Output the (x, y) coordinate of the center of the cell containing the given text.  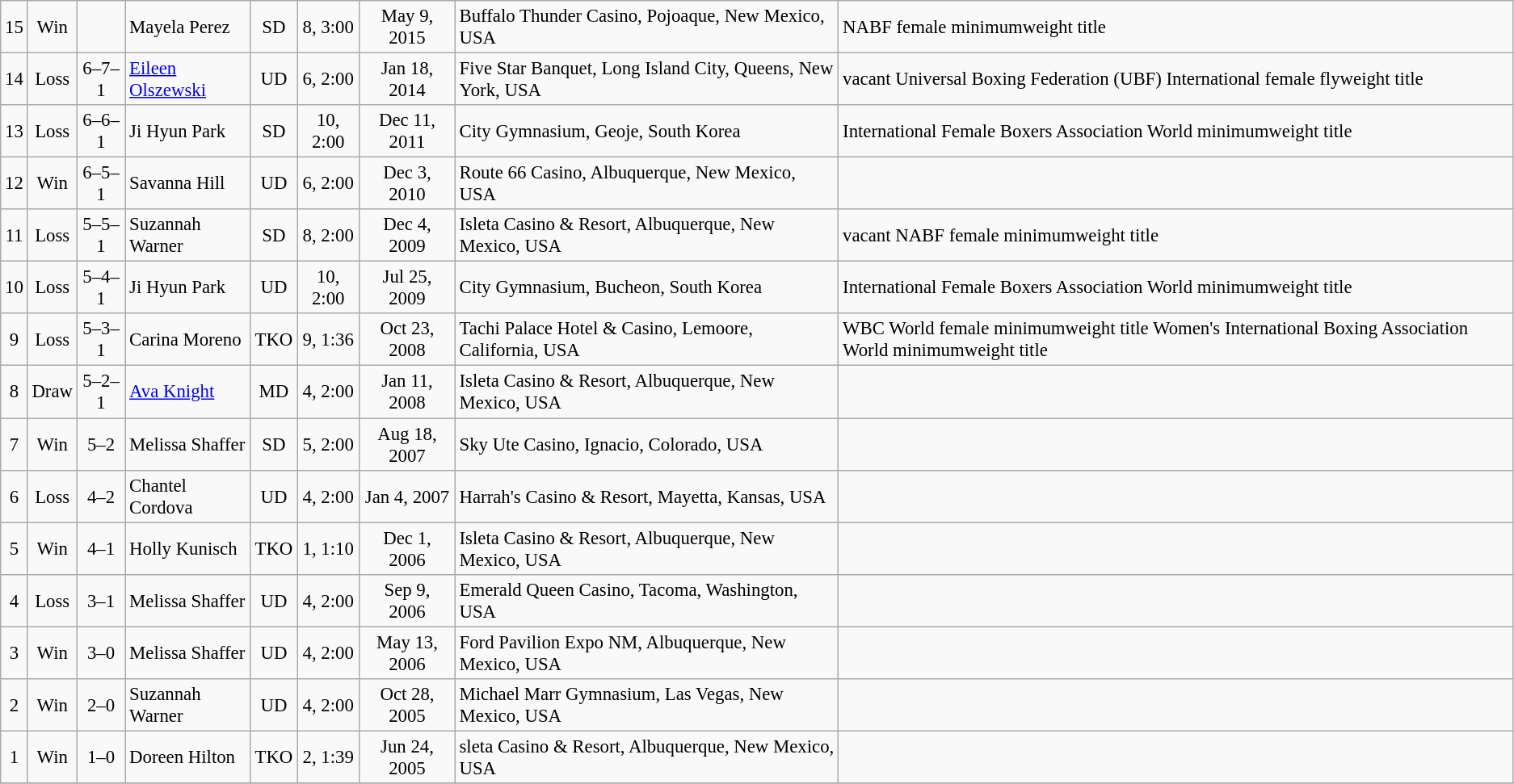
6 (15, 496)
NABF female minimumweight title (1176, 27)
3 (15, 652)
2–0 (100, 706)
Ava Knight (187, 392)
9, 1:36 (328, 339)
Tachi Palace Hotel & Casino, Lemoore, California, USA (646, 339)
8, 3:00 (328, 27)
Dec 3, 2010 (407, 184)
7 (15, 444)
Eileen Olszewski (187, 79)
Draw (52, 392)
Doreen Hilton (187, 757)
Oct 23, 2008 (407, 339)
May 13, 2006 (407, 652)
2, 1:39 (328, 757)
City Gymnasium, Bucheon, South Korea (646, 287)
4–2 (100, 496)
Route 66 Casino, Albuquerque, New Mexico, USA (646, 184)
Michael Marr Gymnasium, Las Vegas, New Mexico, USA (646, 706)
6–6–1 (100, 131)
9 (15, 339)
3–0 (100, 652)
6–5–1 (100, 184)
Five Star Banquet, Long Island City, Queens, New York, USA (646, 79)
Chantel Cordova (187, 496)
vacant Universal Boxing Federation (UBF) International female flyweight title (1176, 79)
15 (15, 27)
5, 2:00 (328, 444)
Mayela Perez (187, 27)
11 (15, 236)
4–1 (100, 549)
Jan 18, 2014 (407, 79)
Jan 11, 2008 (407, 392)
Buffalo Thunder Casino, Pojoaque, New Mexico, USA (646, 27)
WBC World female minimumweight title Women's International Boxing Association World minimumweight title (1176, 339)
City Gymnasium, Geoje, South Korea (646, 131)
5–2 (100, 444)
8 (15, 392)
Emerald Queen Casino, Tacoma, Washington, USA (646, 601)
Jan 4, 2007 (407, 496)
6–7–1 (100, 79)
5 (15, 549)
1–0 (100, 757)
4 (15, 601)
5–3–1 (100, 339)
MD (273, 392)
5–2–1 (100, 392)
Holly Kunisch (187, 549)
2 (15, 706)
Dec 1, 2006 (407, 549)
1 (15, 757)
5–4–1 (100, 287)
Carina Moreno (187, 339)
5–5–1 (100, 236)
Jun 24, 2005 (407, 757)
10 (15, 287)
sleta Casino & Resort, Albuquerque, New Mexico, USA (646, 757)
Savanna Hill (187, 184)
Oct 28, 2005 (407, 706)
Dec 4, 2009 (407, 236)
Sky Ute Casino, Ignacio, Colorado, USA (646, 444)
12 (15, 184)
1, 1:10 (328, 549)
Jul 25, 2009 (407, 287)
Sep 9, 2006 (407, 601)
vacant NABF female minimumweight title (1176, 236)
Harrah's Casino & Resort, Mayetta, Kansas, USA (646, 496)
Aug 18, 2007 (407, 444)
3–1 (100, 601)
May 9, 2015 (407, 27)
13 (15, 131)
Dec 11, 2011 (407, 131)
Ford Pavilion Expo NM, Albuquerque, New Mexico, USA (646, 652)
8, 2:00 (328, 236)
14 (15, 79)
